Locate the cell with the specified text and output its (x, y) center coordinate. 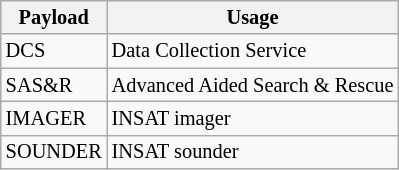
IMAGER (54, 118)
Data Collection Service (253, 51)
SAS&R (54, 85)
INSAT imager (253, 118)
Usage (253, 17)
DCS (54, 51)
Advanced Aided Search & Rescue (253, 85)
INSAT sounder (253, 152)
Payload (54, 17)
SOUNDER (54, 152)
